Capture the cell that displays the provided text and extract its (x, y) central coordinate. 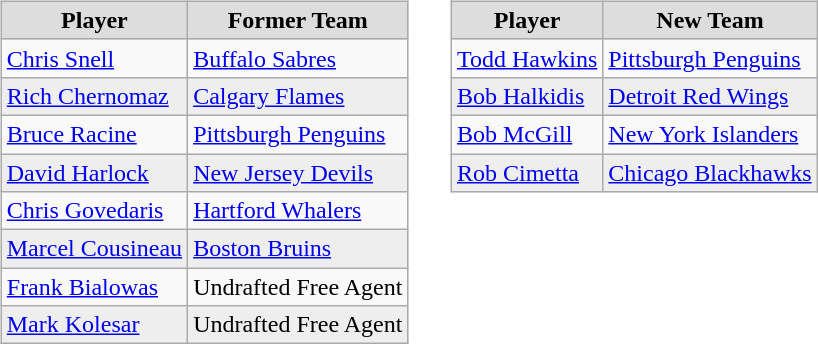
New York Islanders (710, 134)
Todd Hawkins (526, 58)
Buffalo Sabres (298, 58)
Hartford Whalers (298, 211)
Chicago Blackhawks (710, 173)
Boston Bruins (298, 249)
Bob McGill (526, 134)
Marcel Cousineau (94, 249)
Detroit Red Wings (710, 96)
Chris Govedaris (94, 211)
Rob Cimetta (526, 173)
Calgary Flames (298, 96)
New Jersey Devils (298, 173)
Mark Kolesar (94, 325)
Bob Halkidis (526, 96)
Chris Snell (94, 58)
Bruce Racine (94, 134)
Frank Bialowas (94, 287)
Former Team (298, 20)
New Team (710, 20)
David Harlock (94, 173)
Rich Chernomaz (94, 96)
